Capture the cell that displays the provided text and extract its (X, Y) central coordinate. 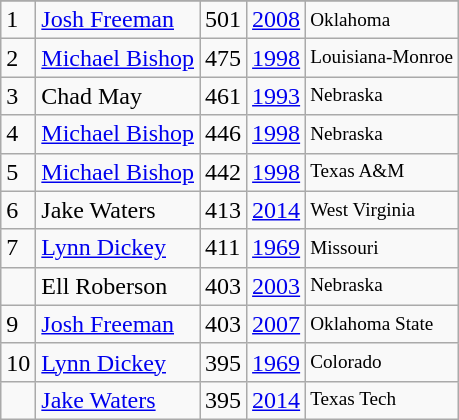
4 (18, 134)
461 (224, 96)
501 (224, 20)
9 (18, 324)
Colorado (382, 362)
10 (18, 362)
442 (224, 172)
2 (18, 58)
2007 (276, 324)
5 (18, 172)
475 (224, 58)
7 (18, 248)
2003 (276, 286)
Louisiana-Monroe (382, 58)
413 (224, 210)
3 (18, 96)
Oklahoma (382, 20)
1 (18, 20)
6 (18, 210)
West Virginia (382, 210)
Missouri (382, 248)
Oklahoma State (382, 324)
446 (224, 134)
Chad May (118, 96)
Texas Tech (382, 400)
2008 (276, 20)
Texas A&M (382, 172)
1993 (276, 96)
Ell Roberson (118, 286)
411 (224, 248)
